Capture the cell that displays the provided text and extract its [X, Y] central coordinate. 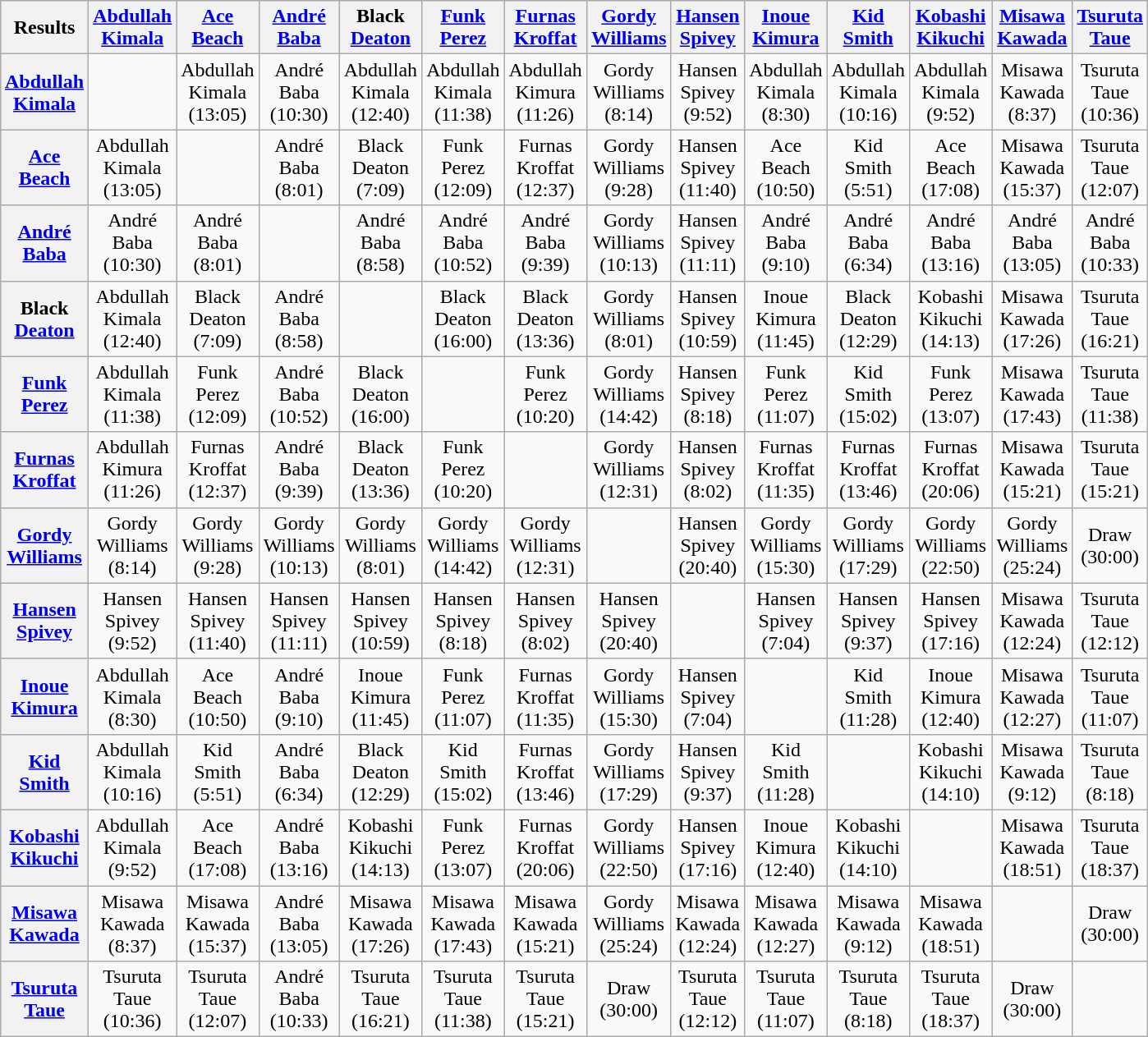
Results [44, 28]
